For the text-containing cell, return its midpoint in (X, Y) coordinate format. 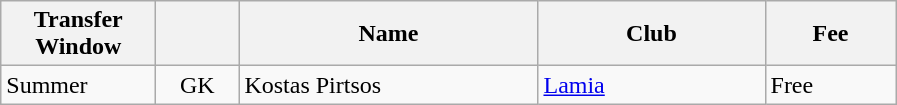
GK (198, 85)
Transfer Window (78, 34)
Name (388, 34)
Club (652, 34)
Fee (830, 34)
Kostas Pirtsos (388, 85)
Free (830, 85)
Lamia (652, 85)
Summer (78, 85)
